Output the [X, Y] coordinate of the center of the cell containing the given text.  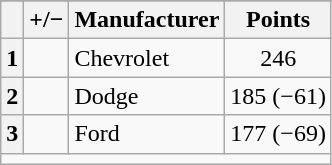
Dodge [147, 96]
3 [12, 134]
246 [278, 58]
185 (−61) [278, 96]
Ford [147, 134]
Chevrolet [147, 58]
+/− [46, 20]
Manufacturer [147, 20]
177 (−69) [278, 134]
2 [12, 96]
1 [12, 58]
Points [278, 20]
